Return [X, Y] of the center of cell containing provided text 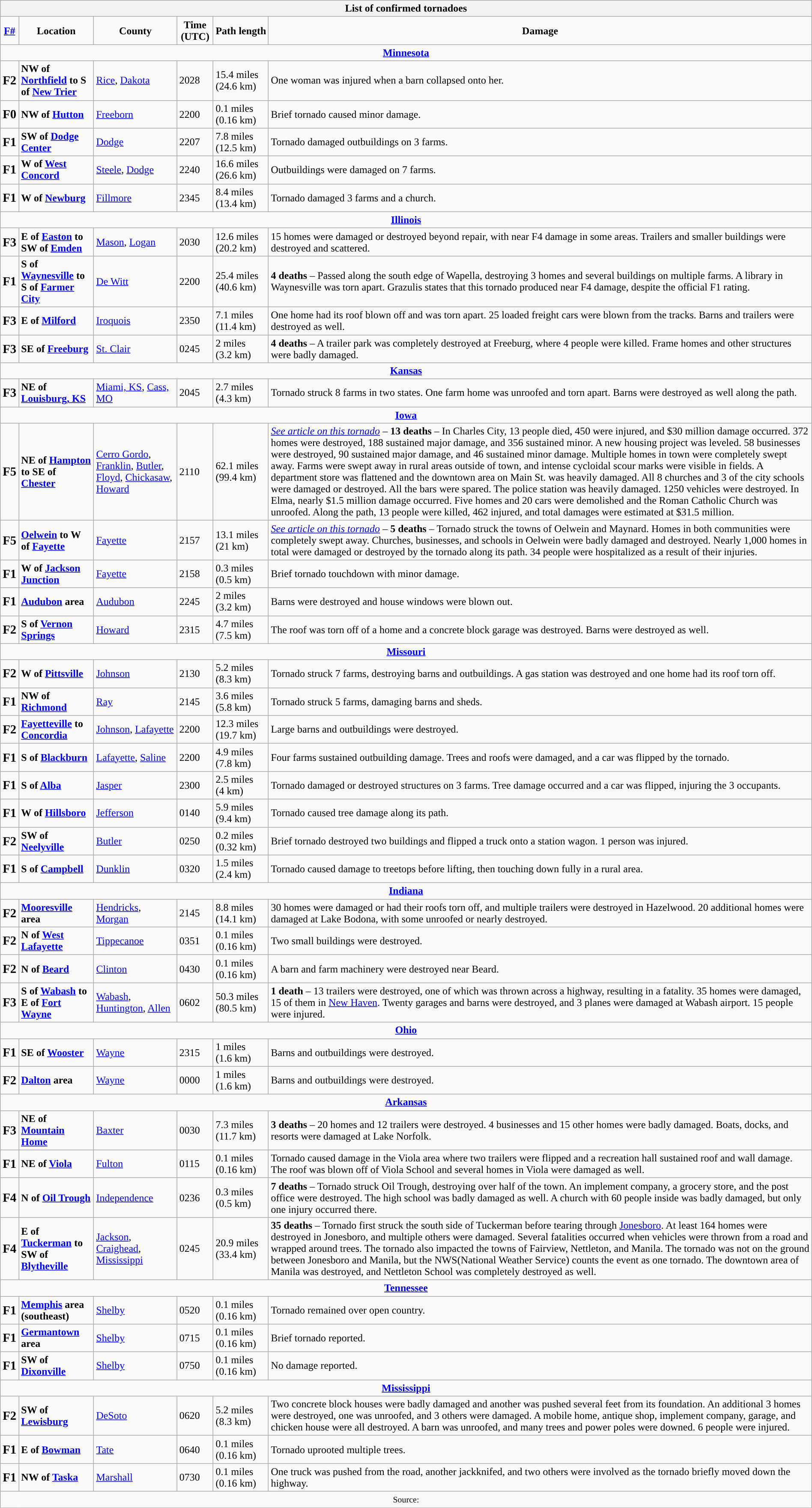
3.6 miles (5.8 km) [241, 702]
Mississippi [406, 1388]
N of West Lafayette [57, 941]
One home had its roof blown off and was torn apart. 25 loaded freight cars were blown from the tracks. Barns and trailers were destroyed as well. [540, 320]
SW of Lewisburg [57, 1416]
Four farms sustained outbuilding damage. Trees and roofs were damaged, and a car was flipped by the tornado. [540, 757]
Steele, Dodge [135, 170]
NE of Mountain Home [57, 1130]
Jasper [135, 785]
Barns were destroyed and house windows were blown out. [540, 601]
Hendricks, Morgan [135, 913]
1.5 miles (2.4 km) [241, 869]
2158 [195, 574]
E of Tuckerman to SW of Blytheville [57, 1248]
The roof was torn off of a home and a concrete block garage was destroyed. Barns were destroyed as well. [540, 630]
0620 [195, 1416]
0520 [195, 1310]
Miami, KS, Cass, MO [135, 393]
0750 [195, 1366]
Damage [540, 31]
Tornado caused damage to treetops before lifting, then touching down fully in a rural area. [540, 869]
0730 [195, 1477]
Location [57, 31]
2.5 miles (4 km) [241, 785]
W of Jackson Junction [57, 574]
NW of Hutton [57, 114]
2110 [195, 472]
List of confirmed tornadoes [406, 9]
Johnson [135, 673]
Tornado remained over open country. [540, 1310]
15.4 miles (24.6 km) [241, 81]
0640 [195, 1450]
2.7 miles (4.3 km) [241, 393]
7.3 miles (11.7 km) [241, 1130]
NW of Northfield to S of New Trier [57, 81]
E of Milford [57, 320]
Johnson, Lafayette [135, 729]
Iowa [406, 415]
Dodge [135, 142]
S of Campbell [57, 869]
Iroquois [135, 320]
S of Waynesville to S of Farmer City [57, 281]
Rice, Dakota [135, 81]
Tornado struck 5 farms, damaging barns and sheds. [540, 702]
De Witt [135, 281]
2045 [195, 393]
Audubon [135, 601]
W of Hillsboro [57, 813]
8.8 miles (14.1 km) [241, 913]
2030 [195, 242]
F0 [9, 114]
W of Pittsville [57, 673]
Arkansas [406, 1102]
16.6 miles (26.6 km) [241, 170]
Germantown area [57, 1338]
0430 [195, 969]
SW of Dodge Center [57, 142]
0140 [195, 813]
2130 [195, 673]
0236 [195, 1197]
12.3 miles (19.7 km) [241, 729]
NE of Louisburg, KS [57, 393]
Tornado uprooted multiple trees. [540, 1450]
2345 [195, 198]
Fulton [135, 1164]
15 homes were damaged or destroyed beyond repair, with near F4 damage in some areas. Trailers and smaller buildings were destroyed and scattered. [540, 242]
12.6 miles (20.2 km) [241, 242]
Marshall [135, 1477]
Howard [135, 630]
8.4 miles (13.4 km) [241, 198]
One woman was injured when a barn collapsed onto her. [540, 81]
25.4 miles (40.6 km) [241, 281]
Missouri [406, 652]
One truck was pushed from the road, another jackknifed, and two others were involved as the tornado briefly moved down the highway. [540, 1477]
7.8 miles (12.5 km) [241, 142]
Dalton area [57, 1080]
Tornado struck 7 farms, destroying barns and outbuildings. A gas station was destroyed and one home had its roof torn off. [540, 673]
S of Vernon Springs [57, 630]
4 deaths – A trailer park was completely destroyed at Freeburg, where 4 people were killed. Frame homes and other structures were badly damaged. [540, 349]
Tippecanoe [135, 941]
Audubon area [57, 601]
Tennessee [406, 1288]
0030 [195, 1130]
F# [9, 31]
Brief tornado reported. [540, 1338]
Tornado struck 8 farms in two states. One farm home was unroofed and torn apart. Barns were destroyed as well along the path. [540, 393]
0250 [195, 841]
7.1 miles (11.4 km) [241, 320]
S of Blackburn [57, 757]
Jackson, Craighead, Mississippi [135, 1248]
Baxter [135, 1130]
NW of Taska [57, 1477]
S of Wabash to E of Fort Wayne [57, 1002]
Memphis area (southeast) [57, 1310]
Clinton [135, 969]
Tate [135, 1450]
0715 [195, 1338]
13.1 miles (21 km) [241, 540]
5.9 miles (9.4 km) [241, 813]
2300 [195, 785]
S of Alba [57, 785]
NE of Viola [57, 1164]
Dunklin [135, 869]
2350 [195, 320]
NW of Richmond [57, 702]
Brief tornado touchdown with minor damage. [540, 574]
Butler [135, 841]
Tornado damaged outbuildings on 3 farms. [540, 142]
Independence [135, 1197]
0320 [195, 869]
Tornado caused tree damage along its path. [540, 813]
2245 [195, 601]
St. Clair [135, 349]
Indiana [406, 891]
W of West Concord [57, 170]
E of Easton to SW of Emden [57, 242]
Illinois [406, 220]
Path length [241, 31]
Jefferson [135, 813]
0602 [195, 1002]
N of Oil Trough [57, 1197]
Freeborn [135, 114]
2207 [195, 142]
E of Bowman [57, 1450]
Oelwein to W of Fayette [57, 540]
0.2 miles (0.32 km) [241, 841]
SE of Wooster [57, 1052]
50.3 miles (80.5 km) [241, 1002]
DeSoto [135, 1416]
Minnesota [406, 53]
0351 [195, 941]
Wabash, Huntington, Allen [135, 1002]
Brief tornado caused minor damage. [540, 114]
Fayetteville to Concordia [57, 729]
Source: [406, 1499]
4.9 miles (7.8 km) [241, 757]
County [135, 31]
2028 [195, 81]
Ray [135, 702]
Time (UTC) [195, 31]
2157 [195, 540]
SW of Dixonville [57, 1366]
Outbuildings were damaged on 7 farms. [540, 170]
Cerro Gordo, Franklin, Butler, Floyd, Chickasaw, Howard [135, 472]
W of Newburg [57, 198]
0000 [195, 1080]
No damage reported. [540, 1366]
20.9 miles (33.4 km) [241, 1248]
Lafayette, Saline [135, 757]
SE of Freeburg [57, 349]
NE of Hampton to SE of Chester [57, 472]
2240 [195, 170]
Tornado damaged 3 farms and a church. [540, 198]
Large barns and outbuildings were destroyed. [540, 729]
N of Beard [57, 969]
Brief tornado destroyed two buildings and flipped a truck onto a station wagon. 1 person was injured. [540, 841]
Fillmore [135, 198]
Kansas [406, 371]
Mason, Logan [135, 242]
SW of Neelyville [57, 841]
62.1 miles (99.4 km) [241, 472]
Ohio [406, 1030]
4.7 miles (7.5 km) [241, 630]
Two small buildings were destroyed. [540, 941]
Tornado damaged or destroyed structures on 3 farms. Tree damage occurred and a car was flipped, injuring the 3 occupants. [540, 785]
Mooresville area [57, 913]
0115 [195, 1164]
A barn and farm machinery were destroyed near Beard. [540, 969]
